Search for the cell housing the specified text and yield its (X, Y) center coordinate. 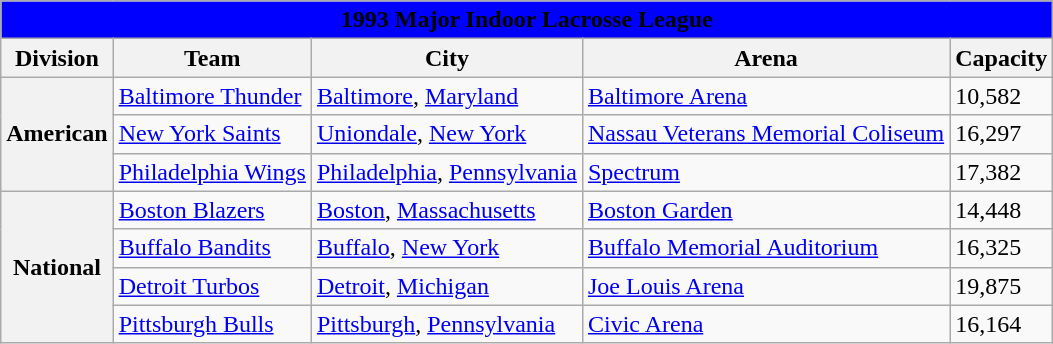
17,382 (1002, 172)
Capacity (1002, 58)
1993 Major Indoor Lacrosse League (527, 20)
14,448 (1002, 210)
Detroit Turbos (212, 286)
Civic Arena (766, 324)
Baltimore, Maryland (446, 96)
Boston Garden (766, 210)
Joe Louis Arena (766, 286)
Pittsburgh, Pennsylvania (446, 324)
16,164 (1002, 324)
Arena (766, 58)
16,325 (1002, 248)
10,582 (1002, 96)
Philadelphia Wings (212, 172)
Boston Blazers (212, 210)
New York Saints (212, 134)
Philadelphia, Pennsylvania (446, 172)
Buffalo, New York (446, 248)
Buffalo Bandits (212, 248)
Boston, Massachusetts (446, 210)
Team (212, 58)
Baltimore Thunder (212, 96)
American (57, 134)
Baltimore Arena (766, 96)
Spectrum (766, 172)
Division (57, 58)
Uniondale, New York (446, 134)
Buffalo Memorial Auditorium (766, 248)
16,297 (1002, 134)
Detroit, Michigan (446, 286)
City (446, 58)
19,875 (1002, 286)
Nassau Veterans Memorial Coliseum (766, 134)
Pittsburgh Bulls (212, 324)
National (57, 267)
